Scan for the cell matching the given text and deliver its (x, y) coordinate at center. 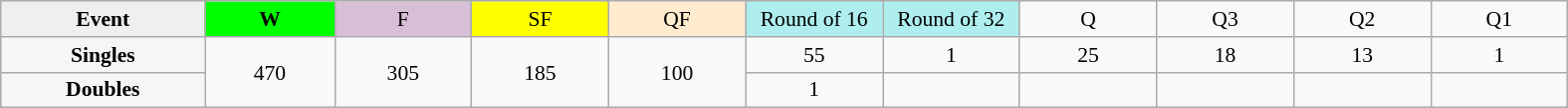
Singles (104, 55)
18 (1226, 55)
100 (677, 72)
Q2 (1362, 19)
Event (104, 19)
QF (677, 19)
185 (541, 72)
Q1 (1499, 19)
305 (403, 72)
13 (1362, 55)
25 (1088, 55)
SF (541, 19)
Q (1088, 19)
55 (814, 55)
Q3 (1226, 19)
Doubles (104, 90)
Round of 32 (951, 19)
W (270, 19)
F (403, 19)
Round of 16 (814, 19)
470 (270, 72)
